From the cell containing the given text, extract its center point as [X, Y] coordinate. 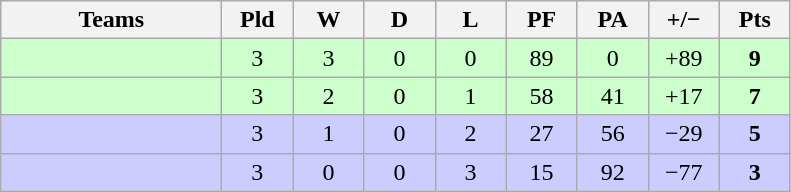
Pld [258, 20]
Pts [754, 20]
92 [612, 172]
W [328, 20]
−29 [684, 134]
PF [542, 20]
7 [754, 96]
D [400, 20]
+89 [684, 58]
27 [542, 134]
Teams [112, 20]
15 [542, 172]
5 [754, 134]
56 [612, 134]
9 [754, 58]
PA [612, 20]
41 [612, 96]
−77 [684, 172]
89 [542, 58]
58 [542, 96]
+/− [684, 20]
+17 [684, 96]
L [470, 20]
